Detect which cell encompasses the target text, then output its [x, y] center coordinate. 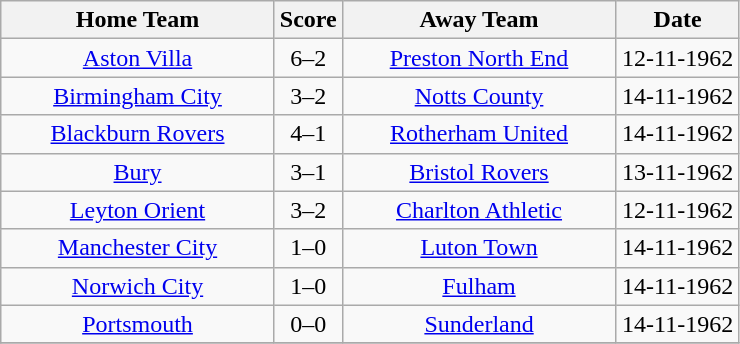
Birmingham City [138, 96]
0–0 [308, 324]
Charlton Athletic [479, 210]
Portsmouth [138, 324]
Leyton Orient [138, 210]
Date [678, 20]
Home Team [138, 20]
Rotherham United [479, 134]
Manchester City [138, 248]
Blackburn Rovers [138, 134]
Bristol Rovers [479, 172]
3–1 [308, 172]
13-11-1962 [678, 172]
Bury [138, 172]
Preston North End [479, 58]
Notts County [479, 96]
6–2 [308, 58]
Fulham [479, 286]
Sunderland [479, 324]
4–1 [308, 134]
Score [308, 20]
Luton Town [479, 248]
Norwich City [138, 286]
Away Team [479, 20]
Aston Villa [138, 58]
